For the text-containing cell, return its midpoint in (x, y) coordinate format. 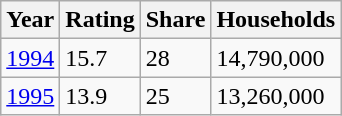
Year (30, 20)
1994 (30, 58)
25 (176, 96)
15.7 (100, 58)
14,790,000 (276, 58)
1995 (30, 96)
13.9 (100, 96)
Households (276, 20)
Rating (100, 20)
Share (176, 20)
28 (176, 58)
13,260,000 (276, 96)
